Detect which cell encompasses the target text, then output its (X, Y) center coordinate. 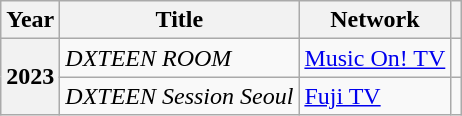
DXTEEN ROOM (180, 58)
Title (180, 20)
Year (30, 20)
DXTEEN Session Seoul (180, 96)
Network (375, 20)
Fuji TV (375, 96)
2023 (30, 77)
Music On! TV (375, 58)
